Locate the cell with the specified text and output its (x, y) center coordinate. 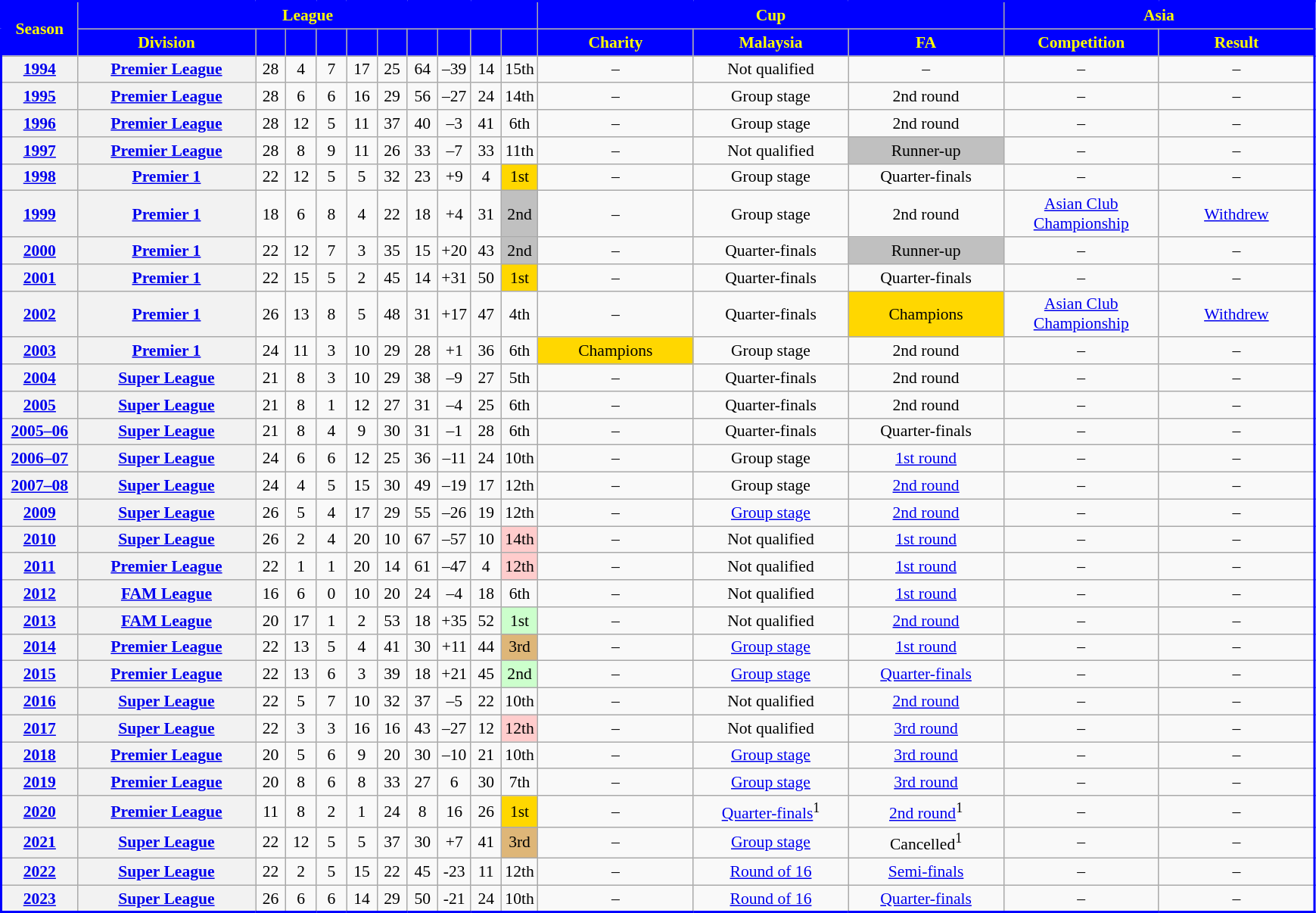
+31 (454, 278)
+17 (454, 313)
2019 (39, 783)
56 (422, 97)
2003 (39, 351)
53 (392, 621)
2009 (39, 513)
2014 (39, 647)
Semi-finals (926, 872)
2011 (39, 567)
–3 (454, 123)
Competition (1081, 42)
–19 (454, 486)
49 (422, 486)
2015 (39, 675)
–10 (454, 756)
2021 (39, 842)
Result (1237, 42)
35 (392, 251)
–7 (454, 151)
Charity (616, 42)
+35 (454, 621)
11th (519, 151)
Asia (1159, 15)
38 (422, 378)
64 (422, 70)
–47 (454, 567)
1998 (39, 177)
48 (392, 313)
2010 (39, 540)
23 (422, 177)
67 (422, 540)
2000 (39, 251)
2012 (39, 594)
-23 (454, 872)
League (307, 15)
1997 (39, 151)
1999 (39, 213)
2nd round1 (926, 812)
+9 (454, 177)
7th (519, 783)
2013 (39, 621)
2016 (39, 702)
–39 (454, 70)
2022 (39, 872)
+11 (454, 647)
15th (519, 70)
19 (486, 513)
–1 (454, 432)
5th (519, 378)
Quarter-finals1 (770, 812)
55 (422, 513)
40 (422, 123)
1995 (39, 97)
FA (926, 42)
+21 (454, 675)
44 (486, 647)
–57 (454, 540)
2006–07 (39, 459)
2017 (39, 728)
–9 (454, 378)
2007–08 (39, 486)
2005 (39, 405)
2002 (39, 313)
+4 (454, 213)
1996 (39, 123)
4th (519, 313)
+7 (454, 842)
2005–06 (39, 432)
61 (422, 567)
2023 (39, 899)
–5 (454, 702)
1994 (39, 70)
+1 (454, 351)
–26 (454, 513)
Season (39, 29)
2020 (39, 812)
52 (486, 621)
+20 (454, 251)
Malaysia (770, 42)
–11 (454, 459)
Cup (770, 15)
2004 (39, 378)
-21 (454, 899)
2018 (39, 756)
2001 (39, 278)
Division (166, 42)
0 (331, 594)
Cancelled1 (926, 842)
39 (392, 675)
47 (486, 313)
